Pinpoint the cell where the given text exists, returning its [X, Y] midpoint coordinate. 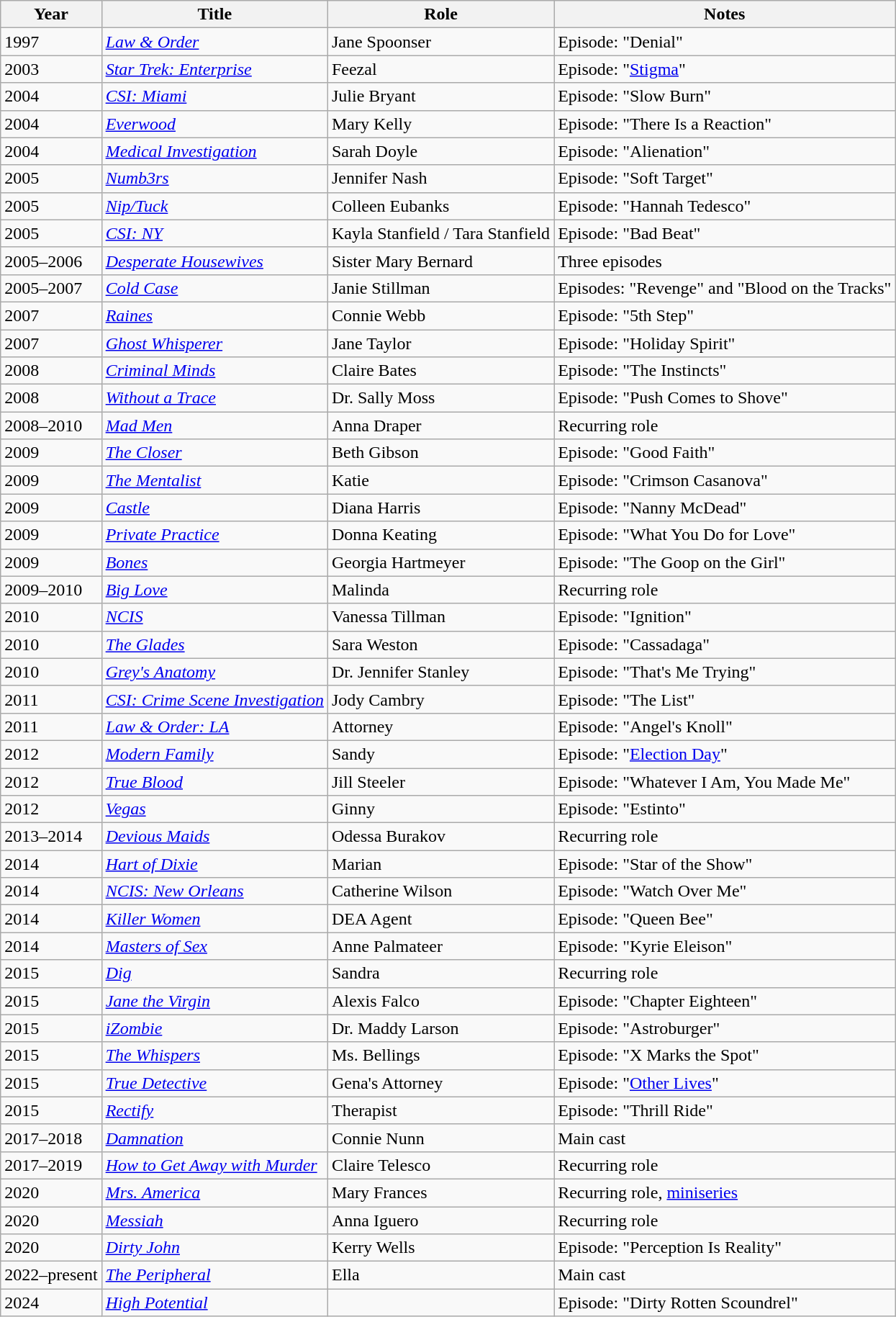
Episode: "Angel's Knoll" [725, 727]
Cold Case [214, 288]
Beth Gibson [440, 453]
Mrs. America [214, 1192]
The Peripheral [214, 1275]
Vanessa Tillman [440, 617]
Episode: "There Is a Reaction" [725, 124]
Episode: "Thrill Ride" [725, 1110]
Episode: "Slow Burn" [725, 96]
Episode: "Estinto" [725, 809]
Jill Steeler [440, 781]
Nip/Tuck [214, 206]
iZombie [214, 1028]
Numb3rs [214, 179]
Masters of Sex [214, 946]
Marian [440, 864]
Devious Maids [214, 837]
Criminal Minds [214, 371]
Episode: "The Goop on the Girl" [725, 562]
Episode: "Soft Target" [725, 179]
Episode: "Perception Is Reality" [725, 1248]
Medical Investigation [214, 151]
Episode: "Good Faith" [725, 453]
Everwood [214, 124]
Desperate Housewives [214, 261]
Episode: "The List" [725, 699]
Attorney [440, 727]
NCIS [214, 617]
Big Love [214, 590]
Private Practice [214, 535]
Episode: "Nanny McDead" [725, 508]
Mary Kelly [440, 124]
Title [214, 14]
Alexis Falco [440, 1001]
Castle [214, 508]
1997 [51, 42]
True Blood [214, 781]
2005–2007 [51, 288]
Sister Mary Bernard [440, 261]
Jane Spoonser [440, 42]
The Mentalist [214, 480]
Episode: "Stigma" [725, 69]
Law & Order: LA [214, 727]
Sarah Doyle [440, 151]
Year [51, 14]
Role [440, 14]
2003 [51, 69]
Sandy [440, 754]
Ella [440, 1275]
Jody Cambry [440, 699]
Claire Telesco [440, 1165]
The Closer [214, 453]
Donna Keating [440, 535]
Kayla Stanfield / Tara Stanfield [440, 233]
Rectify [214, 1110]
Ginny [440, 809]
Killer Women [214, 919]
NCIS: New Orleans [214, 891]
2017–2019 [51, 1165]
Episode: "That's Me Trying" [725, 672]
2022–present [51, 1275]
CSI: Crime Scene Investigation [214, 699]
Recurring role, miniseries [725, 1192]
The Glades [214, 644]
Episode: "Push Comes to Shove" [725, 398]
Episode: "Whatever I Am, You Made Me" [725, 781]
Jane the Virgin [214, 1001]
Feezal [440, 69]
Catherine Wilson [440, 891]
Episode: "Star of the Show" [725, 864]
Episode: "5th Step" [725, 315]
Sandra [440, 974]
Kerry Wells [440, 1248]
Anna Draper [440, 426]
Therapist [440, 1110]
Episode: "Alienation" [725, 151]
Episode: "Bad Beat" [725, 233]
Episodes: "Revenge" and "Blood on the Tracks" [725, 288]
Anna Iguero [440, 1221]
Without a Trace [214, 398]
True Detective [214, 1083]
Episode: "Ignition" [725, 617]
Sara Weston [440, 644]
Katie [440, 480]
Star Trek: Enterprise [214, 69]
Episode: "Queen Bee" [725, 919]
Episode: "What You Do for Love" [725, 535]
Mad Men [214, 426]
Julie Bryant [440, 96]
Jane Taylor [440, 343]
Notes [725, 14]
Messiah [214, 1221]
Vegas [214, 809]
Dirty John [214, 1248]
Janie Stillman [440, 288]
Bones [214, 562]
Episode: "The Instincts" [725, 371]
Colleen Eubanks [440, 206]
Episode: "Watch Over Me" [725, 891]
Episode: "Dirty Rotten Scoundrel" [725, 1303]
DEA Agent [440, 919]
2024 [51, 1303]
Dig [214, 974]
Law & Order [214, 42]
Raines [214, 315]
Episode: "Holiday Spirit" [725, 343]
Dr. Jennifer Stanley [440, 672]
Mary Frances [440, 1192]
Claire Bates [440, 371]
Episode: "Hannah Tedesco" [725, 206]
Dr. Maddy Larson [440, 1028]
Episode: "X Marks the Spot" [725, 1056]
How to Get Away with Murder [214, 1165]
Episode: "Astroburger" [725, 1028]
2009–2010 [51, 590]
Ghost Whisperer [214, 343]
Episode: "Denial" [725, 42]
Episode: "Election Day" [725, 754]
2013–2014 [51, 837]
Dr. Sally Moss [440, 398]
Episode: "Crimson Casanova" [725, 480]
2005–2006 [51, 261]
Modern Family [214, 754]
Grey's Anatomy [214, 672]
Ms. Bellings [440, 1056]
Damnation [214, 1138]
Episode: "Other Lives" [725, 1083]
2008–2010 [51, 426]
Connie Nunn [440, 1138]
The Whispers [214, 1056]
Episode: "Chapter Eighteen" [725, 1001]
CSI: Miami [214, 96]
Jennifer Nash [440, 179]
CSI: NY [214, 233]
Anne Palmateer [440, 946]
Episode: "Kyrie Eleison" [725, 946]
Connie Webb [440, 315]
Diana Harris [440, 508]
Odessa Burakov [440, 837]
2017–2018 [51, 1138]
Hart of Dixie [214, 864]
Three episodes [725, 261]
Georgia Hartmeyer [440, 562]
Episode: "Cassadaga" [725, 644]
Malinda [440, 590]
High Potential [214, 1303]
Gena's Attorney [440, 1083]
